From the cell containing the given text, extract its center point as (X, Y) coordinate. 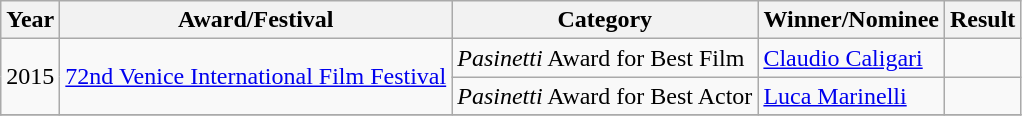
2015 (30, 77)
Pasinetti Award for Best Actor (605, 96)
Claudio Caligari (852, 58)
Result (982, 20)
Luca Marinelli (852, 96)
Year (30, 20)
Award/Festival (256, 20)
72nd Venice International Film Festival (256, 77)
Pasinetti Award for Best Film (605, 58)
Winner/Nominee (852, 20)
Category (605, 20)
